Return the (x, y) coordinate for the center point of the cell that contains the specified text.  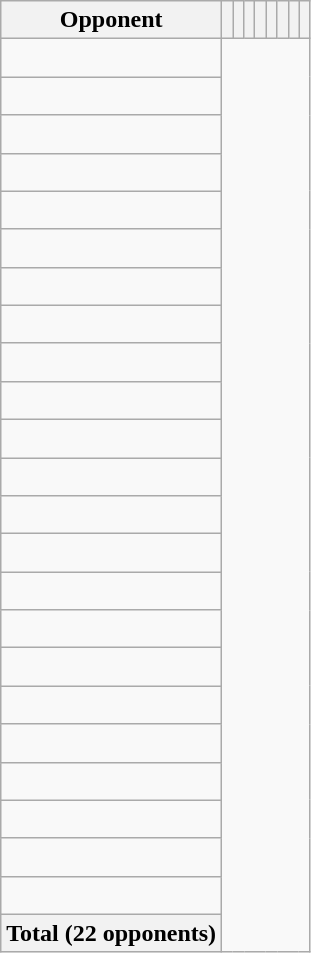
Total (22 opponents) (112, 933)
Opponent (112, 20)
